Return the (X, Y) coordinate for the center point of the cell that contains the specified text.  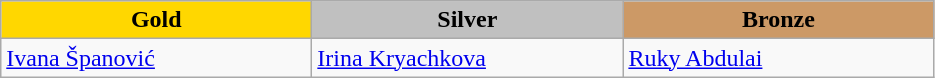
Bronze (778, 20)
Ivana Španović (156, 58)
Gold (156, 20)
Ruky Abdulai (778, 58)
Irina Kryachkova (468, 58)
Silver (468, 20)
